Search for the cell housing the specified text and yield its (X, Y) center coordinate. 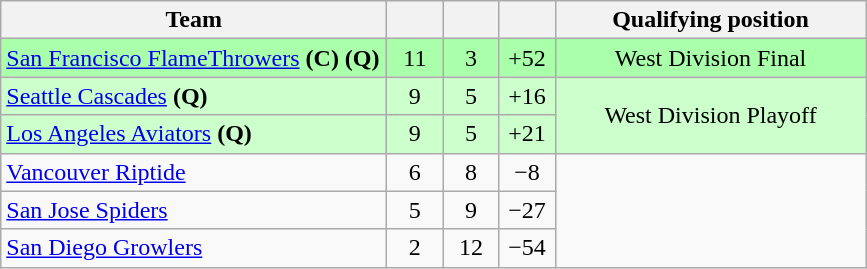
San Francisco FlameThrowers (C) (Q) (194, 58)
8 (471, 172)
6 (415, 172)
Team (194, 20)
+52 (527, 58)
2 (415, 248)
Los Angeles Aviators (Q) (194, 134)
Qualifying position (710, 20)
−54 (527, 248)
−8 (527, 172)
San Jose Spiders (194, 210)
Seattle Cascades (Q) (194, 96)
West Division Final (710, 58)
−27 (527, 210)
West Division Playoff (710, 115)
Vancouver Riptide (194, 172)
11 (415, 58)
+16 (527, 96)
12 (471, 248)
San Diego Growlers (194, 248)
+21 (527, 134)
3 (471, 58)
